Return (x, y) of the center of cell containing provided text 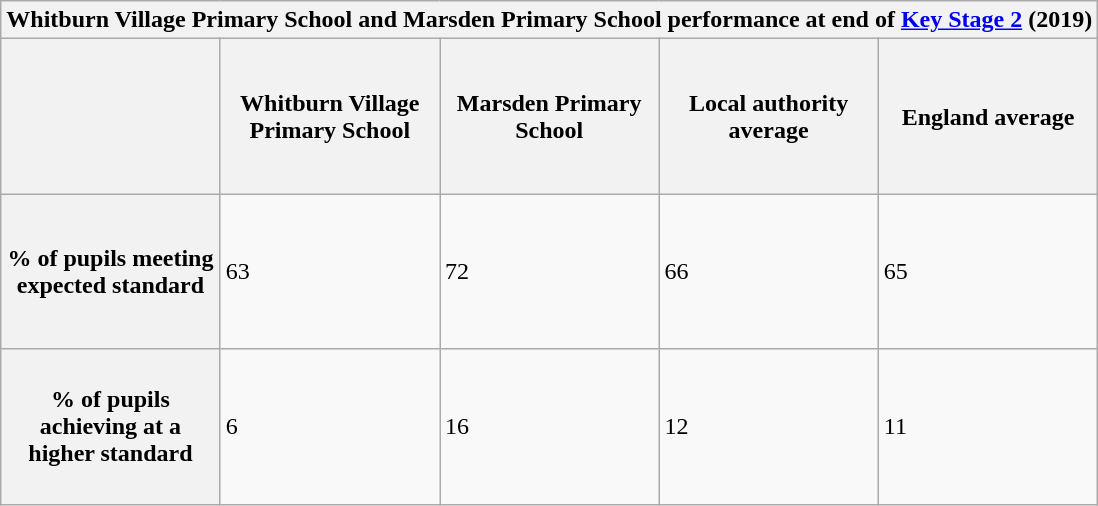
63 (330, 272)
16 (550, 426)
Whitburn Village Primary School (330, 116)
Marsden Primary School (550, 116)
Whitburn Village Primary School and Marsden Primary School performance at end of Key Stage 2 (2019) (550, 20)
12 (768, 426)
England average (988, 116)
% of pupils meeting expected standard (110, 272)
72 (550, 272)
6 (330, 426)
65 (988, 272)
% of pupils achieving at a higher standard (110, 426)
Local authority average (768, 116)
11 (988, 426)
66 (768, 272)
